Identify which cell holds the provided text, then report its (x, y) central coordinate. 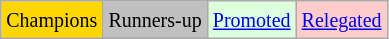
Relegated (342, 20)
Runners-up (155, 20)
Champions (52, 20)
Promoted (252, 20)
